Detect which cell encompasses the target text, then output its [X, Y] center coordinate. 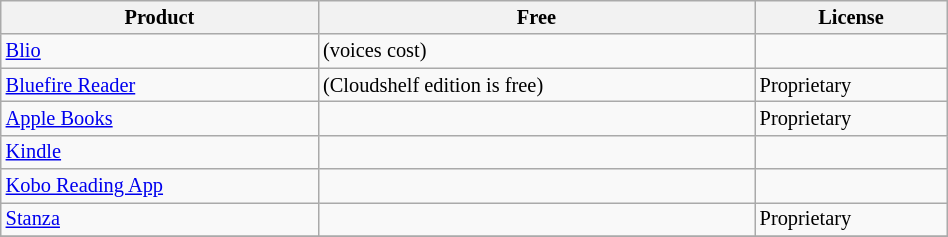
Blio [160, 51]
Stanza [160, 219]
(voices cost) [536, 51]
Apple Books [160, 118]
Kobo Reading App [160, 186]
Bluefire Reader [160, 85]
Kindle [160, 152]
(Cloudshelf edition is free) [536, 85]
License [852, 17]
Product [160, 17]
Free [536, 17]
